Locate the cell with the specified text and output its [X, Y] center coordinate. 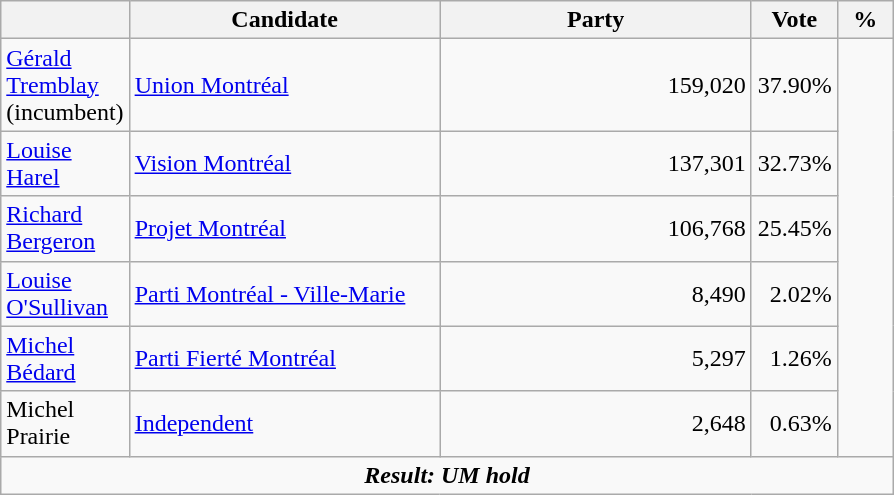
Parti Montréal - Ville-Marie [284, 294]
1.26% [794, 358]
Union Montréal [284, 85]
8,490 [596, 294]
2.02% [794, 294]
Projet Montréal [284, 228]
Vote [794, 20]
159,020 [596, 85]
25.45% [794, 228]
Richard Bergeron [65, 228]
Michel Prairie [65, 424]
Parti Fierté Montréal [284, 358]
37.90% [794, 85]
0.63% [794, 424]
32.73% [794, 164]
Gérald Tremblay (incumbent) [65, 85]
Party [596, 20]
106,768 [596, 228]
137,301 [596, 164]
2,648 [596, 424]
Louise O'Sullivan [65, 294]
Candidate [284, 20]
Independent [284, 424]
% [865, 20]
Louise Harel [65, 164]
5,297 [596, 358]
Vision Montréal [284, 164]
Result: UM hold [448, 475]
Michel Bédard [65, 358]
